Extract the (x, y) coordinate from the center of the cell holding the provided text.  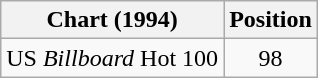
Chart (1994) (112, 20)
Position (271, 20)
US Billboard Hot 100 (112, 58)
98 (271, 58)
